Determine the [x, y] coordinate at the center of the cell enclosing the given text.  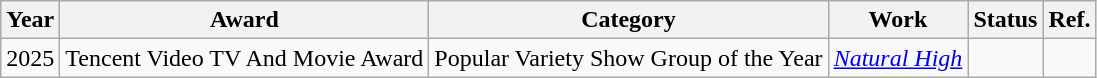
Category [628, 20]
Tencent Video TV And Movie Award [244, 58]
Award [244, 20]
Ref. [1070, 20]
2025 [30, 58]
Status [1006, 20]
Natural High [898, 58]
Popular Variety Show Group of the Year [628, 58]
Year [30, 20]
Work [898, 20]
